Return [x, y] of the center of cell containing provided text 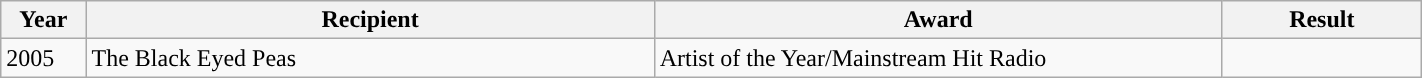
Result [1322, 20]
Artist of the Year/Mainstream Hit Radio [938, 58]
Recipient [370, 20]
Year [44, 20]
2005 [44, 58]
The Black Eyed Peas [370, 58]
Award [938, 20]
